Return (X, Y) of the center of cell containing provided text 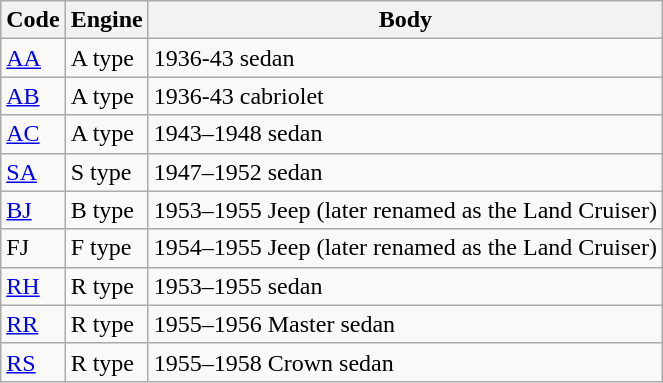
1954–1955 Jeep (later renamed as the Land Cruiser) (405, 248)
1936-43 cabriolet (405, 96)
1947–1952 sedan (405, 172)
1936-43 sedan (405, 58)
AA (33, 58)
1955–1958 Crown sedan (405, 362)
AB (33, 96)
1953–1955 Jeep (later renamed as the Land Cruiser) (405, 210)
RS (33, 362)
Engine (106, 20)
Body (405, 20)
BJ (33, 210)
1955–1956 Master sedan (405, 324)
Code (33, 20)
1953–1955 sedan (405, 286)
RH (33, 286)
B type (106, 210)
1943–1948 sedan (405, 134)
FJ (33, 248)
F type (106, 248)
SA (33, 172)
AC (33, 134)
RR (33, 324)
S type (106, 172)
